Return [x, y] of the center of cell containing provided text 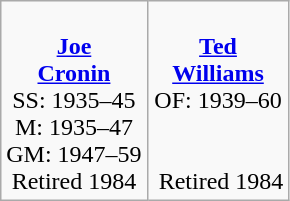
JoeCroninSS: 1935–45M: 1935–47GM: 1947–59Retired 1984 [74, 101]
TedWilliamsOF: 1939–60 Retired 1984 [218, 101]
